Capture the cell that displays the provided text and extract its (X, Y) central coordinate. 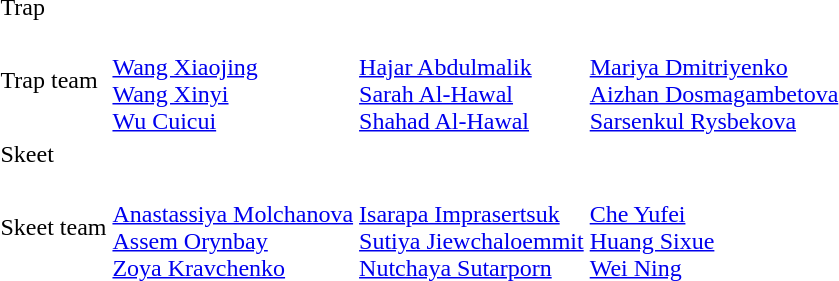
Wang XiaojingWang XinyiWu Cuicui (233, 80)
Hajar AbdulmalikSarah Al-HawalShahad Al-Hawal (472, 80)
